Pinpoint the cell where the given text exists, returning its (X, Y) midpoint coordinate. 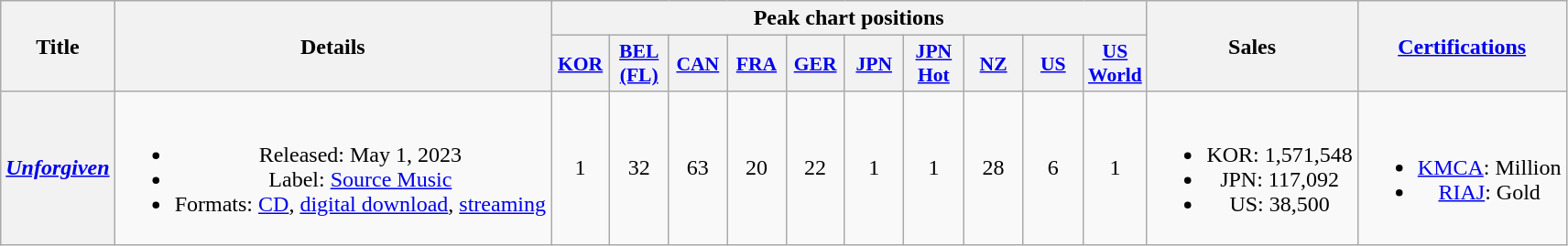
JPN (874, 64)
USWorld (1116, 64)
28 (994, 168)
GER (815, 64)
Certifications (1462, 46)
FRA (757, 64)
US (1053, 64)
Released: May 1, 2023Label: Source MusicFormats: CD, digital download, streaming (332, 168)
Sales (1252, 46)
6 (1053, 168)
NZ (994, 64)
CAN (698, 64)
KOR (581, 64)
KOR: 1,571,548JPN: 117,092US: 38,500 (1252, 168)
20 (757, 168)
BEL(FL) (639, 64)
Title (58, 46)
JPNHot (933, 64)
Unforgiven (58, 168)
Peak chart positions (849, 18)
22 (815, 168)
KMCA: MillionRIAJ: Gold (1462, 168)
Details (332, 46)
32 (639, 168)
63 (698, 168)
